Capture the cell that displays the provided text and extract its [X, Y] central coordinate. 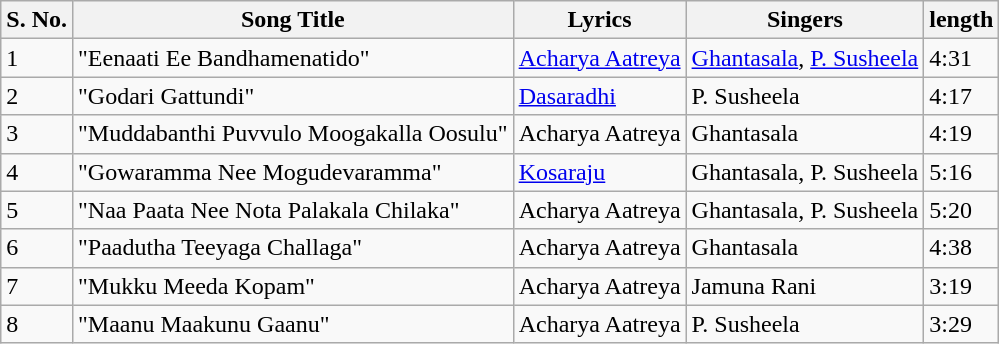
6 [37, 248]
Dasaradhi [600, 96]
5:20 [962, 210]
"Maanu Maakunu Gaanu" [292, 324]
3:29 [962, 324]
Jamuna Rani [805, 286]
Lyrics [600, 20]
1 [37, 58]
5 [37, 210]
S. No. [37, 20]
"Godari Gattundi" [292, 96]
8 [37, 324]
Singers [805, 20]
length [962, 20]
3 [37, 134]
5:16 [962, 172]
4:31 [962, 58]
"Naa Paata Nee Nota Palakala Chilaka" [292, 210]
4:19 [962, 134]
4:38 [962, 248]
"Mukku Meeda Kopam" [292, 286]
3:19 [962, 286]
7 [37, 286]
"Muddabanthi Puvvulo Moogakalla Oosulu" [292, 134]
Kosaraju [600, 172]
"Eenaati Ee Bandhamenatido" [292, 58]
"Paadutha Teeyaga Challaga" [292, 248]
"Gowaramma Nee Mogudevaramma" [292, 172]
4 [37, 172]
Song Title [292, 20]
2 [37, 96]
4:17 [962, 96]
